From the cell containing the given text, extract its center point as [x, y] coordinate. 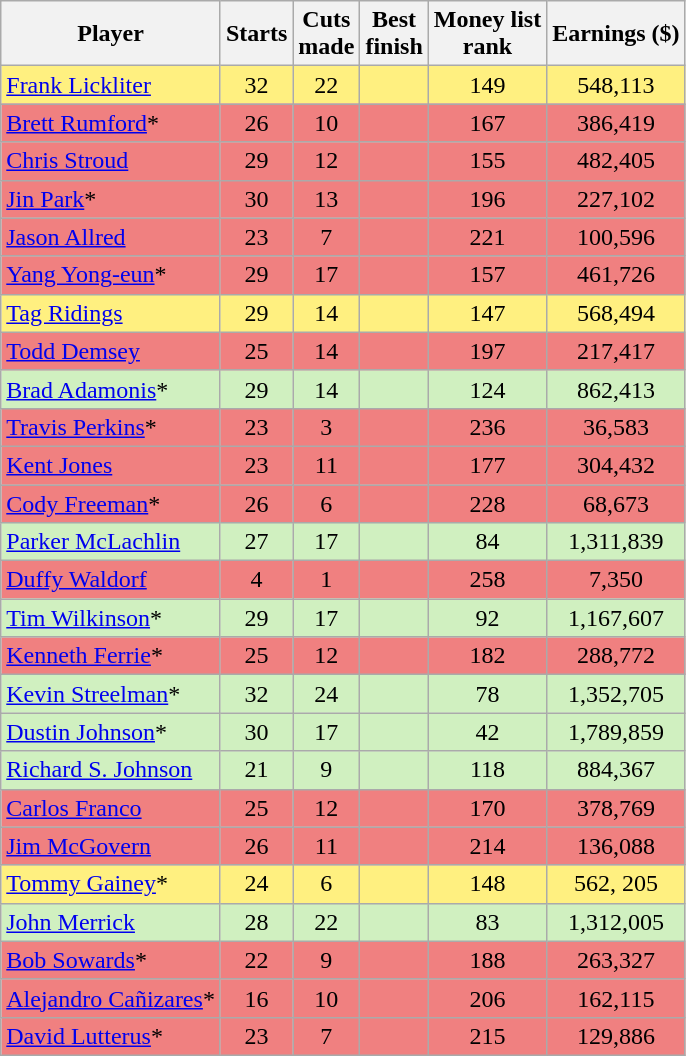
482,405 [616, 161]
4 [256, 580]
548,113 [616, 85]
149 [487, 85]
1,312,005 [616, 922]
Todd Demsey [111, 351]
78 [487, 694]
Yang Yong-eun* [111, 275]
Chris Stroud [111, 161]
Travis Perkins* [111, 427]
221 [487, 237]
Frank Lickliter [111, 85]
42 [487, 732]
1,311,839 [616, 542]
162,115 [616, 998]
Kenneth Ferrie* [111, 656]
170 [487, 808]
129,886 [616, 1036]
21 [256, 770]
236 [487, 427]
177 [487, 465]
227,102 [616, 199]
Player [111, 34]
Duffy Waldorf [111, 580]
Kevin Streelman* [111, 694]
Cody Freeman* [111, 503]
288,772 [616, 656]
13 [326, 199]
167 [487, 123]
84 [487, 542]
Carlos Franco [111, 808]
Earnings ($) [616, 34]
196 [487, 199]
92 [487, 618]
461,726 [616, 275]
David Lutterus* [111, 1036]
27 [256, 542]
197 [487, 351]
136,088 [616, 846]
884,367 [616, 770]
378,769 [616, 808]
Jin Park* [111, 199]
182 [487, 656]
7,350 [616, 580]
Bestfinish [394, 34]
28 [256, 922]
148 [487, 884]
1,352,705 [616, 694]
155 [487, 161]
258 [487, 580]
Cutsmade [326, 34]
Tommy Gainey* [111, 884]
217,417 [616, 351]
228 [487, 503]
Jason Allred [111, 237]
Parker McLachlin [111, 542]
1,167,607 [616, 618]
157 [487, 275]
862,413 [616, 389]
304,432 [616, 465]
John Merrick [111, 922]
562, 205 [616, 884]
1,789,859 [616, 732]
Brett Rumford* [111, 123]
83 [487, 922]
Bob Sowards* [111, 960]
Richard S. Johnson [111, 770]
36,583 [616, 427]
100,596 [616, 237]
1 [326, 580]
214 [487, 846]
Tim Wilkinson* [111, 618]
Brad Adamonis* [111, 389]
Jim McGovern [111, 846]
68,673 [616, 503]
188 [487, 960]
16 [256, 998]
118 [487, 770]
Money listrank [487, 34]
Starts [256, 34]
Dustin Johnson* [111, 732]
Tag Ridings [111, 313]
Alejandro Cañizares* [111, 998]
3 [326, 427]
206 [487, 998]
263,327 [616, 960]
124 [487, 389]
215 [487, 1036]
568,494 [616, 313]
386,419 [616, 123]
147 [487, 313]
Kent Jones [111, 465]
